Extract the [X, Y] coordinate from the center of the cell holding the provided text.  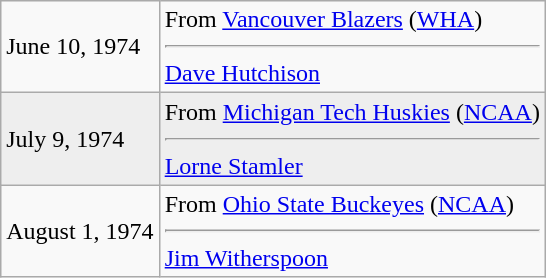
August 1, 1974 [80, 231]
From Michigan Tech Huskies (NCAA)Lorne Stamler [352, 139]
From Ohio State Buckeyes (NCAA)Jim Witherspoon [352, 231]
July 9, 1974 [80, 139]
June 10, 1974 [80, 47]
From Vancouver Blazers (WHA)Dave Hutchison [352, 47]
